Search for the cell housing the specified text and yield its (x, y) center coordinate. 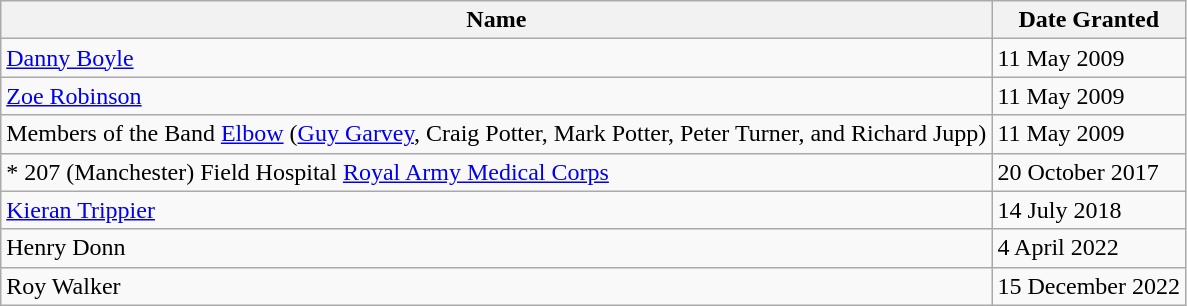
14 July 2018 (1089, 210)
Zoe Robinson (496, 96)
20 October 2017 (1089, 172)
15 December 2022 (1089, 286)
Kieran Trippier (496, 210)
* 207 (Manchester) Field Hospital Royal Army Medical Corps (496, 172)
Henry Donn (496, 248)
4 April 2022 (1089, 248)
Roy Walker (496, 286)
Members of the Band Elbow (Guy Garvey, Craig Potter, Mark Potter, Peter Turner, and Richard Jupp) (496, 134)
Date Granted (1089, 20)
Danny Boyle (496, 58)
Name (496, 20)
